Capture the cell that displays the provided text and extract its (X, Y) central coordinate. 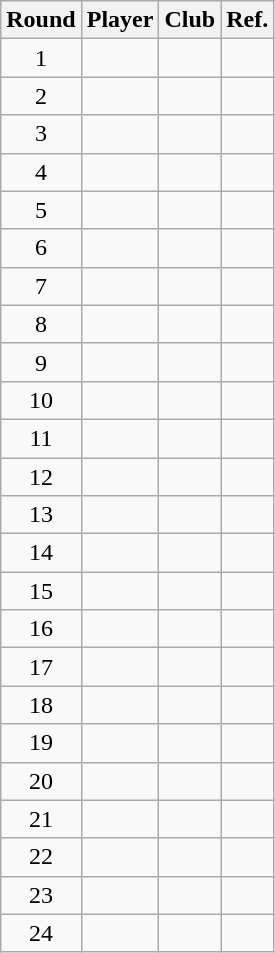
Round (41, 20)
6 (41, 248)
16 (41, 629)
2 (41, 96)
18 (41, 705)
11 (41, 438)
21 (41, 819)
19 (41, 743)
22 (41, 857)
14 (41, 553)
1 (41, 58)
23 (41, 895)
24 (41, 933)
3 (41, 134)
20 (41, 781)
12 (41, 477)
Player (120, 20)
13 (41, 515)
7 (41, 286)
17 (41, 667)
4 (41, 172)
8 (41, 324)
10 (41, 400)
Club (190, 20)
5 (41, 210)
15 (41, 591)
9 (41, 362)
Ref. (248, 20)
